Capture the cell that displays the provided text and extract its [x, y] central coordinate. 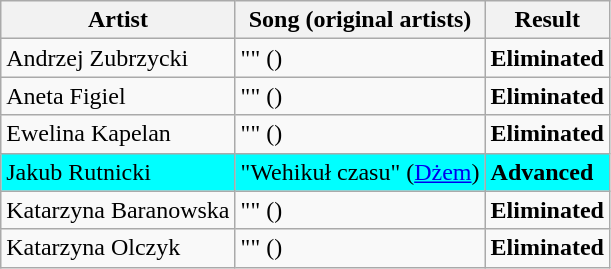
Song (original artists) [360, 20]
Result [547, 20]
Advanced [547, 172]
Artist [118, 20]
Katarzyna Baranowska [118, 210]
"Wehikuł czasu" (Dżem) [360, 172]
Ewelina Kapelan [118, 134]
Aneta Figiel [118, 96]
Andrzej Zubrzycki [118, 58]
Katarzyna Olczyk [118, 248]
Jakub Rutnicki [118, 172]
